For the text-containing cell, return its midpoint in (X, Y) coordinate format. 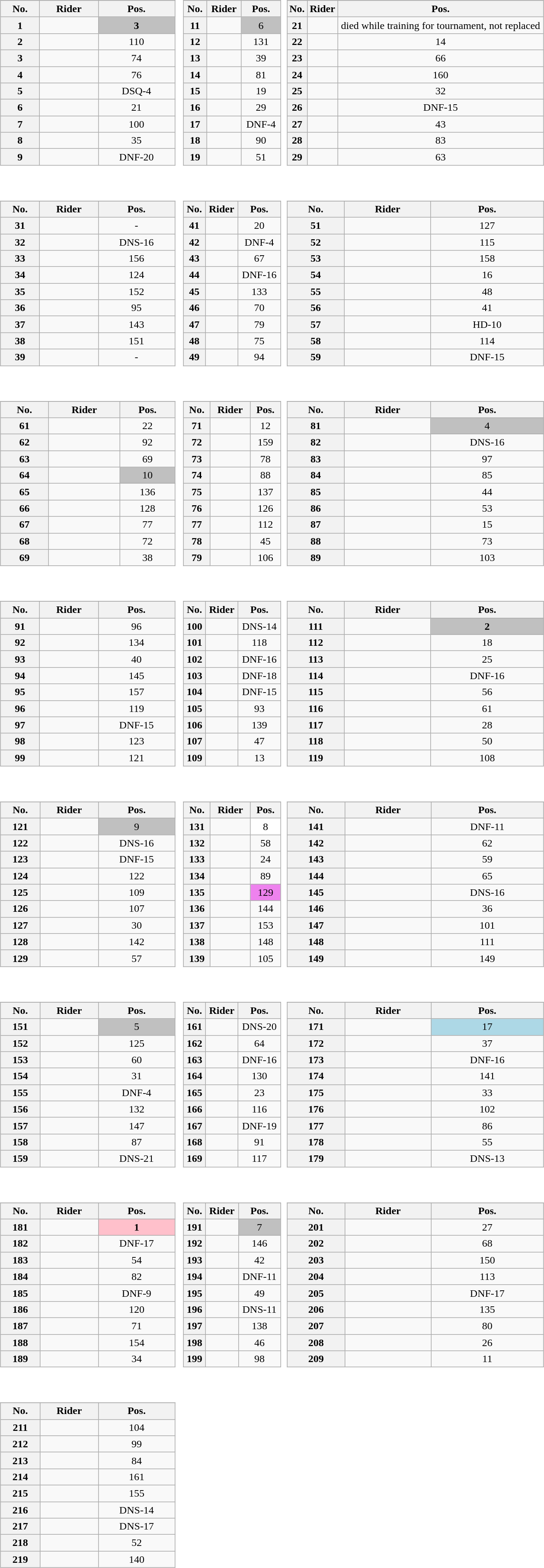
201 (316, 1227)
DNF-18 (259, 676)
184 (20, 1276)
10 (147, 475)
189 (20, 1359)
192 (195, 1244)
169 (195, 1158)
215 (20, 1493)
HD-10 (487, 324)
70 (259, 308)
No. Rider Pos. 71 12 72 159 73 78 74 88 75 137 76 126 77 112 78 45 79 106 (234, 478)
205 (316, 1293)
174 (316, 1076)
194 (195, 1276)
211 (20, 1427)
40 (137, 659)
60 (137, 1060)
214 (20, 1477)
died while training for tournament, not replaced (441, 25)
176 (316, 1109)
208 (316, 1342)
110 (137, 42)
212 (20, 1444)
186 (20, 1309)
209 (316, 1359)
198 (195, 1342)
188 (20, 1342)
DNF-9 (137, 1293)
195 (195, 1293)
206 (316, 1309)
108 (487, 758)
80 (487, 1326)
150 (487, 1260)
181 (20, 1227)
120 (137, 1309)
173 (316, 1060)
20 (259, 225)
213 (20, 1460)
168 (195, 1142)
167 (195, 1125)
DNF-19 (259, 1125)
165 (195, 1093)
DNS-11 (259, 1309)
No. Rider Pos. 161 DNS-20 162 64 163 DNF-16 164 130 165 23 166 116 167 DNF-19 168 91 169 117 (234, 1079)
30 (137, 925)
197 (195, 1326)
179 (316, 1158)
DNS-13 (487, 1158)
90 (261, 141)
172 (316, 1043)
204 (316, 1276)
DSQ-4 (137, 91)
171 (316, 1027)
191 (195, 1227)
217 (20, 1526)
218 (20, 1543)
196 (195, 1309)
No. Rider Pos. 100 DNS-14 101 118 102 DNF-16 103 DNF-18 104 DNF-15 105 93 106 139 107 47 109 13 (234, 678)
163 (195, 1060)
185 (20, 1293)
177 (316, 1125)
130 (259, 1076)
DNS-17 (137, 1526)
193 (195, 1260)
182 (20, 1244)
164 (195, 1076)
203 (316, 1260)
178 (316, 1142)
162 (195, 1043)
219 (20, 1559)
DNS-20 (259, 1027)
166 (195, 1109)
No. Rider Pos. 41 20 42 DNF-4 43 67 44 DNF-16 45 133 46 70 47 79 48 75 49 94 (234, 277)
140 (137, 1559)
199 (195, 1359)
202 (316, 1244)
DNF-20 (137, 157)
DNS-21 (137, 1158)
No. Rider Pos. 131 8 132 58 133 24 134 89 135 129 136 144 137 153 138 148 139 105 (234, 878)
207 (316, 1326)
175 (316, 1093)
160 (441, 75)
No. Rider Pos. 191 7 192 146 193 42 194 DNF-11 195 49 196 DNS-11 197 138 198 46 199 98 (234, 1279)
183 (20, 1260)
50 (487, 741)
187 (20, 1326)
216 (20, 1510)
